Return [X, Y] of the center of cell containing provided text 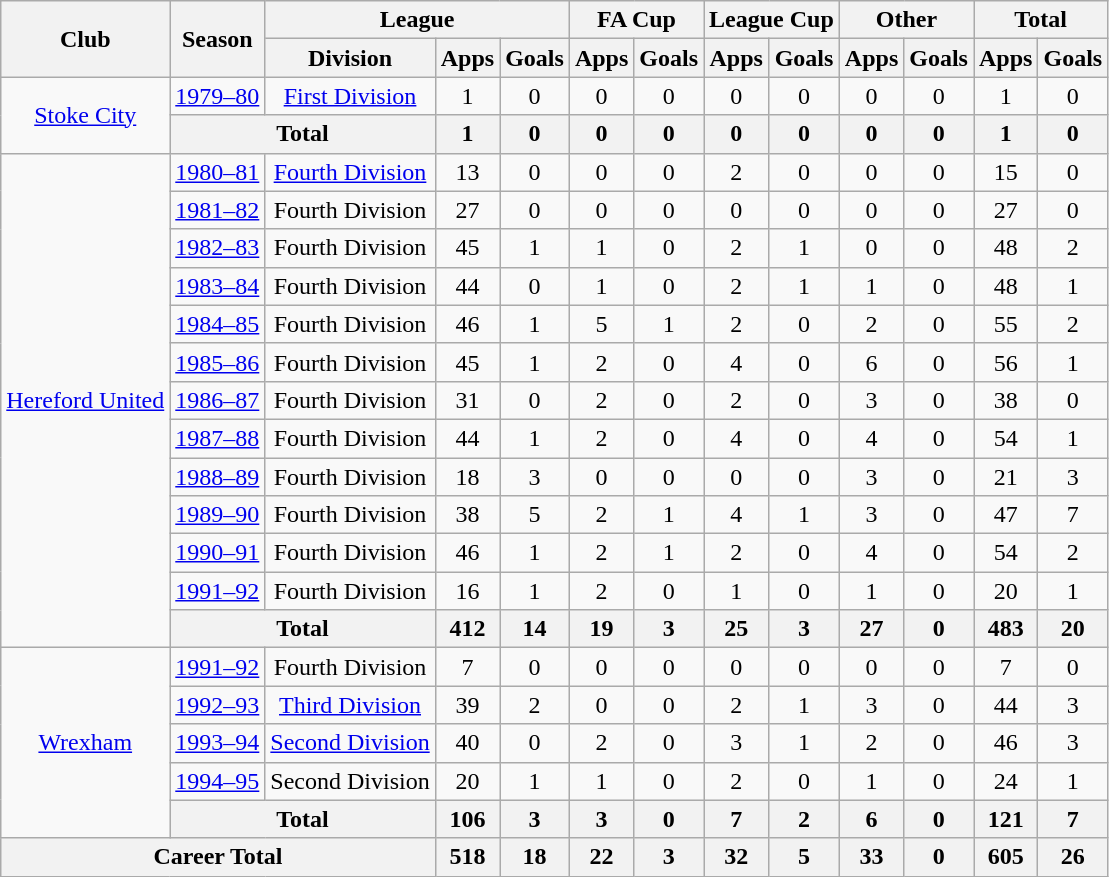
League [418, 20]
16 [467, 591]
1984–85 [218, 324]
Other [906, 20]
106 [467, 819]
56 [1006, 362]
Season [218, 39]
412 [467, 629]
15 [1006, 172]
25 [736, 629]
21 [1006, 477]
31 [467, 400]
1988–89 [218, 477]
1990–91 [218, 553]
1979–80 [218, 96]
1989–90 [218, 515]
Career Total [218, 857]
1987–88 [218, 438]
League Cup [772, 20]
Third Division [350, 705]
40 [467, 743]
Club [86, 39]
1983–84 [218, 286]
First Division [350, 96]
39 [467, 705]
33 [871, 857]
Stoke City [86, 115]
14 [535, 629]
1993–94 [218, 743]
Division [350, 58]
1980–81 [218, 172]
1992–93 [218, 705]
32 [736, 857]
47 [1006, 515]
483 [1006, 629]
1981–82 [218, 210]
518 [467, 857]
605 [1006, 857]
26 [1073, 857]
19 [601, 629]
1985–86 [218, 362]
55 [1006, 324]
Wrexham [86, 743]
FA Cup [636, 20]
1994–95 [218, 781]
22 [601, 857]
121 [1006, 819]
24 [1006, 781]
Hereford United [86, 400]
1986–87 [218, 400]
1982–83 [218, 248]
13 [467, 172]
